Pinpoint the cell where the given text exists, returning its (x, y) midpoint coordinate. 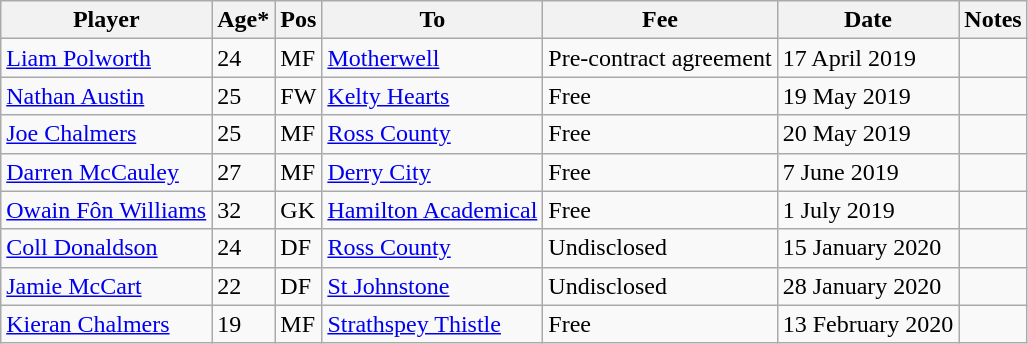
Coll Donaldson (106, 248)
FW (298, 96)
Pos (298, 20)
28 January 2020 (868, 286)
19 (244, 324)
Fee (660, 20)
15 January 2020 (868, 248)
Date (868, 20)
To (432, 20)
Pre-contract agreement (660, 58)
1 July 2019 (868, 210)
Darren McCauley (106, 172)
32 (244, 210)
Derry City (432, 172)
Notes (993, 20)
Owain Fôn Williams (106, 210)
Hamilton Academical (432, 210)
22 (244, 286)
17 April 2019 (868, 58)
Age* (244, 20)
19 May 2019 (868, 96)
Nathan Austin (106, 96)
Strathspey Thistle (432, 324)
7 June 2019 (868, 172)
Motherwell (432, 58)
GK (298, 210)
Jamie McCart (106, 286)
Kieran Chalmers (106, 324)
Kelty Hearts (432, 96)
27 (244, 172)
Player (106, 20)
Joe Chalmers (106, 134)
20 May 2019 (868, 134)
13 February 2020 (868, 324)
St Johnstone (432, 286)
Liam Polworth (106, 58)
